Provide the (x, y) coordinate of the cell's center where the given text is located.  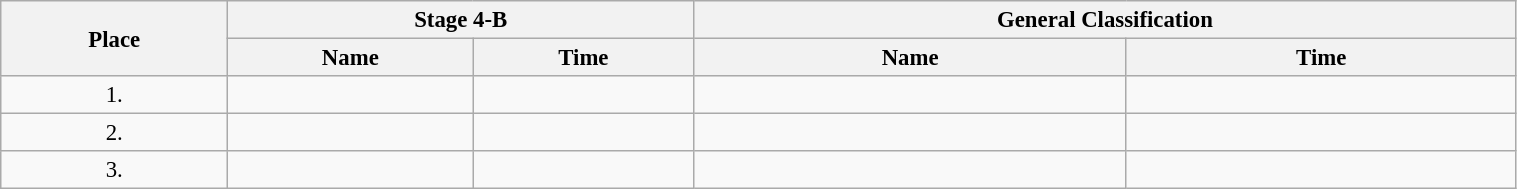
Stage 4-B (461, 20)
1. (114, 95)
General Classification (1105, 20)
Place (114, 38)
2. (114, 133)
3. (114, 170)
